Find where the given text appears and provide that cell's center as [X, Y] coordinate. 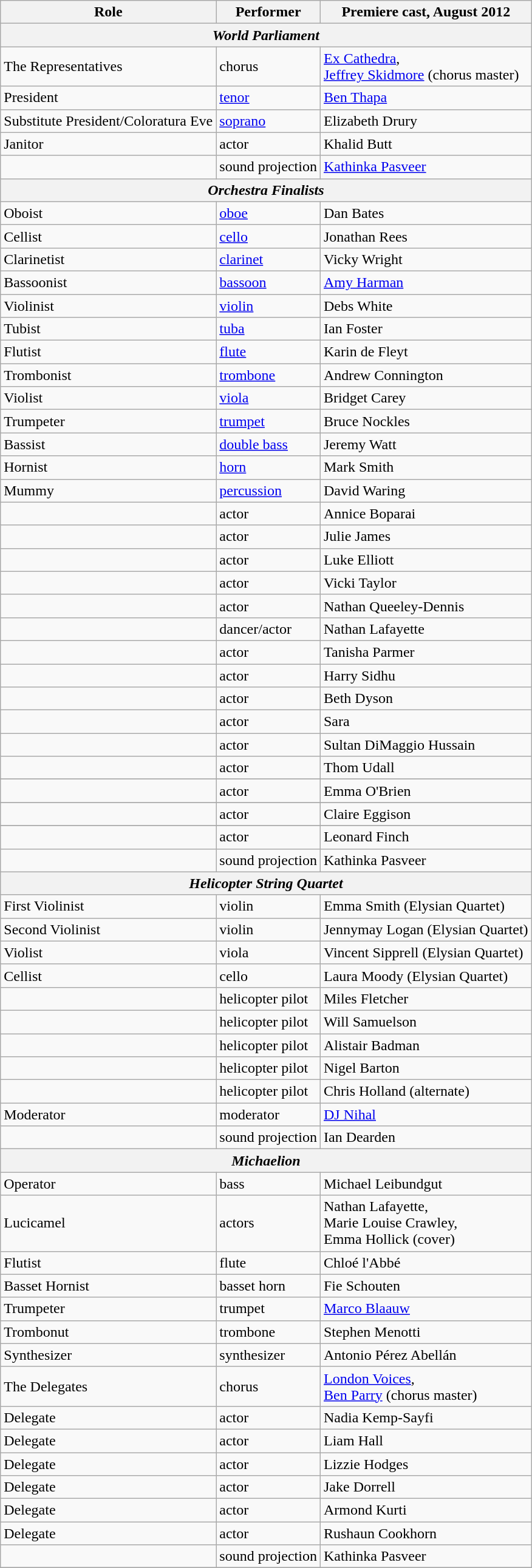
percussion [268, 490]
Fie Schouten [426, 1286]
The Representatives [108, 67]
Oboist [108, 213]
synthesizer [268, 1355]
soprano [268, 121]
Claire Eggison [426, 814]
Trombonist [108, 375]
Janitor [108, 144]
Bassist [108, 444]
World Parliament [266, 35]
Violinist [108, 305]
Mummy [108, 490]
Jonathan Rees [426, 236]
Nadia Kemp-Sayfi [426, 1417]
Moderator [108, 1115]
Vicky Wright [426, 259]
The Delegates [108, 1386]
Premiere cast, August 2012 [426, 12]
Sultan DiMaggio Hussain [426, 745]
President [108, 98]
Beth Dyson [426, 699]
Emma O'Brien [426, 791]
Thom Udall [426, 768]
Antonio Pérez Abellán [426, 1355]
Laura Moody (Elysian Quartet) [426, 976]
Role [108, 12]
tuba [268, 329]
Karin de Fleyt [426, 352]
Substitute President/Coloratura Eve [108, 121]
Rushaun Cookhorn [426, 1533]
Nathan Lafayette, Marie Louise Crawley, Emma Hollick (cover) [426, 1223]
bass [268, 1184]
Miles Fletcher [426, 999]
Synthesizer [108, 1355]
Jake Dorrell [426, 1487]
moderator [268, 1115]
dancer/actor [268, 629]
Luke Elliott [426, 560]
Hornist [108, 467]
Tubist [108, 329]
Basset Hornist [108, 1286]
Clarinetist [108, 259]
Lizzie Hodges [426, 1464]
Chris Holland (alternate) [426, 1091]
Ben Thapa [426, 98]
Julie James [426, 537]
Nathan Lafayette [426, 629]
Jeremy Watt [426, 444]
Operator [108, 1184]
London Voices,Ben Parry (chorus master) [426, 1386]
Trombonut [108, 1332]
Elizabeth Drury [426, 121]
clarinet [268, 259]
Leonard Finch [426, 837]
Andrew Connington [426, 375]
First Violinist [108, 906]
horn [268, 467]
Bridget Carey [426, 398]
Second Violinist [108, 929]
Mark Smith [426, 467]
Annice Boparai [426, 514]
Dan Bates [426, 213]
Ex Cathedra,Jeffrey Skidmore (chorus master) [426, 67]
Orchestra Finalists [266, 190]
Debs White [426, 305]
Bruce Nockles [426, 421]
oboe [268, 213]
Nigel Barton [426, 1068]
Alistair Badman [426, 1045]
Marco Blaauw [426, 1309]
Harry Sidhu [426, 676]
Tanisha Parmer [426, 652]
Vicki Taylor [426, 583]
Stephen Menotti [426, 1332]
Performer [268, 12]
Emma Smith (Elysian Quartet) [426, 906]
Chloé l'Abbé [426, 1263]
Bassoonist [108, 282]
actors [268, 1223]
DJ Nihal [426, 1115]
Khalid Butt [426, 144]
double bass [268, 444]
Will Samuelson [426, 1022]
Michael Leibundgut [426, 1184]
Vincent Sipprell (Elysian Quartet) [426, 952]
David Waring [426, 490]
bassoon [268, 282]
Ian Dearden [426, 1138]
Sara [426, 722]
tenor [268, 98]
Helicopter String Quartet [266, 883]
Jennymay Logan (Elysian Quartet) [426, 929]
Amy Harman [426, 282]
Ian Foster [426, 329]
Michaelion [266, 1161]
Lucicamel [108, 1223]
Nathan Queeley-Dennis [426, 606]
Liam Hall [426, 1441]
basset horn [268, 1286]
Armond Kurti [426, 1510]
